Detect which cell encompasses the target text, then output its [X, Y] center coordinate. 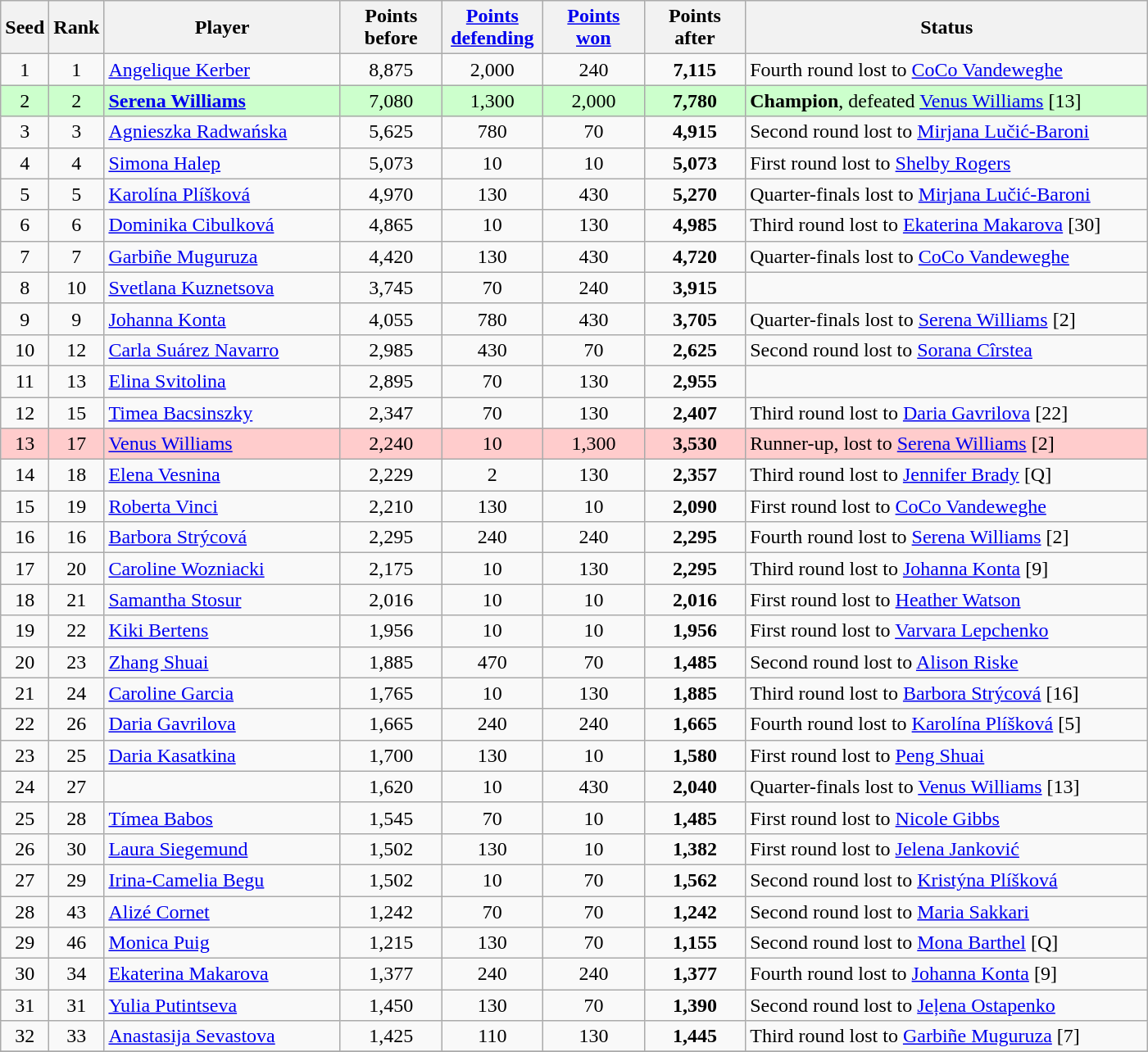
Second round lost to Jeļena Ostapenko [947, 1005]
1,700 [391, 755]
Points won [594, 28]
Second round lost to Kristýna Plíšková [947, 880]
Svetlana Kuznetsova [223, 288]
Irina-Camelia Begu [223, 880]
Second round lost to Alison Riske [947, 662]
4,970 [391, 194]
First round lost to Heather Watson [947, 600]
4,055 [391, 319]
Carla Suárez Navarro [223, 350]
Anastasija Sevastova [223, 1036]
Points before [391, 28]
8 [25, 288]
Barbora Strýcová [223, 537]
2,347 [391, 412]
Third round lost to Jennifer Brady [Q] [947, 475]
46 [77, 943]
8,875 [391, 70]
33 [77, 1036]
Venus Williams [223, 444]
470 [492, 662]
32 [25, 1036]
3,745 [391, 288]
First round lost to Varvara Lepchenko [947, 631]
Runner-up, lost to Serena Williams [2] [947, 444]
2,040 [695, 787]
1,562 [695, 880]
7,080 [391, 101]
Garbiñe Muguruza [223, 256]
Second round lost to Mona Barthel [Q] [947, 943]
Quarter-finals lost to Venus Williams [13] [947, 787]
Roberta Vinci [223, 506]
14 [25, 475]
Tímea Babos [223, 818]
4,915 [695, 132]
7,780 [695, 101]
Fourth round lost to Karolína Plíšková [5] [947, 724]
2,210 [391, 506]
Timea Bacsinszky [223, 412]
1,545 [391, 818]
Points defending [492, 28]
1,450 [391, 1005]
Seed [25, 28]
First round lost to Nicole Gibbs [947, 818]
Fourth round lost to CoCo Vandeweghe [947, 70]
Caroline Wozniacki [223, 569]
Yulia Putintseva [223, 1005]
3,530 [695, 444]
Second round lost to Mirjana Lučić-Baroni [947, 132]
2,240 [391, 444]
Agnieszka Radwańska [223, 132]
3,705 [695, 319]
Second round lost to Maria Sakkari [947, 912]
1,382 [695, 849]
1,390 [695, 1005]
5,625 [391, 132]
1,580 [695, 755]
Third round lost to Ekaterina Makarova [30] [947, 225]
1,425 [391, 1036]
Daria Kasatkina [223, 755]
Alizé Cornet [223, 912]
Points after [695, 28]
3,915 [695, 288]
2,090 [695, 506]
Samantha Stosur [223, 600]
2,229 [391, 475]
First round lost to Peng Shuai [947, 755]
4,985 [695, 225]
2,985 [391, 350]
5,270 [695, 194]
1,215 [391, 943]
Johanna Konta [223, 319]
Player [223, 28]
Fourth round lost to Serena Williams [2] [947, 537]
Kiki Bertens [223, 631]
First round lost to CoCo Vandeweghe [947, 506]
First round lost to Jelena Janković [947, 849]
Daria Gavrilova [223, 724]
1,445 [695, 1036]
Third round lost to Barbora Strýcová [16] [947, 693]
Simona Halep [223, 163]
Champion, defeated Venus Williams [13] [947, 101]
Angelique Kerber [223, 70]
110 [492, 1036]
Third round lost to Garbiñe Muguruza [7] [947, 1036]
Dominika Cibulková [223, 225]
Caroline Garcia [223, 693]
Third round lost to Johanna Konta [9] [947, 569]
Fourth round lost to Johanna Konta [9] [947, 974]
2,895 [391, 381]
43 [77, 912]
1,765 [391, 693]
Monica Puig [223, 943]
Status [947, 28]
Second round lost to Sorana Cîrstea [947, 350]
Ekaterina Makarova [223, 974]
Laura Siegemund [223, 849]
Third round lost to Daria Gavrilova [22] [947, 412]
2,955 [695, 381]
Rank [77, 28]
Karolína Plíšková [223, 194]
34 [77, 974]
Serena Williams [223, 101]
1,620 [391, 787]
4,865 [391, 225]
11 [25, 381]
Elena Vesnina [223, 475]
Quarter-finals lost to Serena Williams [2] [947, 319]
2,407 [695, 412]
2,625 [695, 350]
Quarter-finals lost to Mirjana Lučić-Baroni [947, 194]
2,175 [391, 569]
Elina Svitolina [223, 381]
First round lost to Shelby Rogers [947, 163]
4,420 [391, 256]
Zhang Shuai [223, 662]
1,155 [695, 943]
7,115 [695, 70]
4,720 [695, 256]
Quarter-finals lost to CoCo Vandeweghe [947, 256]
2,357 [695, 475]
